Determine the [x, y] coordinate at the center of the cell enclosing the given text.  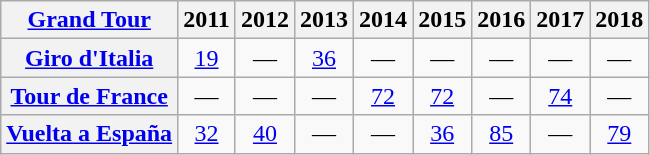
2015 [442, 20]
Grand Tour [90, 20]
2018 [620, 20]
2016 [502, 20]
74 [560, 96]
2013 [324, 20]
2011 [207, 20]
Giro d'Italia [90, 58]
19 [207, 58]
32 [207, 134]
2017 [560, 20]
2012 [264, 20]
2014 [384, 20]
79 [620, 134]
Vuelta a España [90, 134]
40 [264, 134]
Tour de France [90, 96]
85 [502, 134]
